Identify which cell holds the provided text, then report its (X, Y) central coordinate. 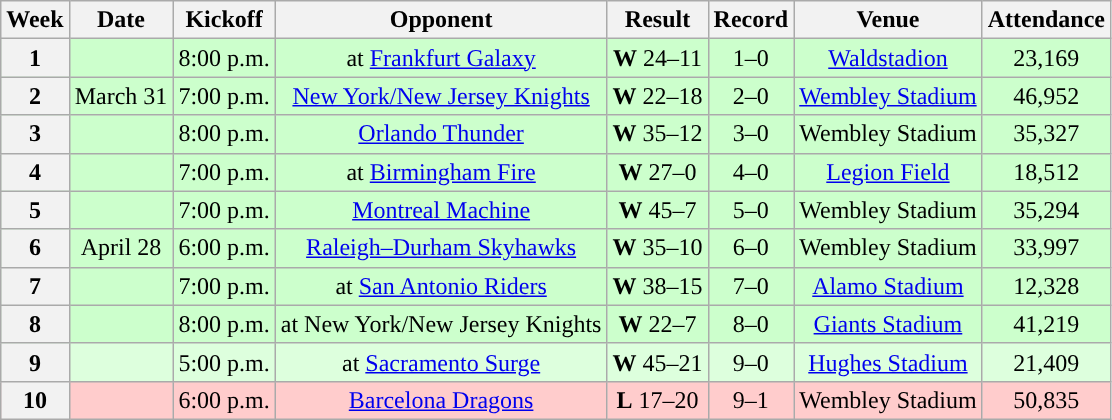
9–0 (751, 362)
2 (35, 96)
April 28 (121, 248)
W 38–15 (658, 286)
Record (751, 20)
Alamo Stadium (888, 286)
at Frankfurt Galaxy (441, 58)
Montreal Machine (441, 210)
5–0 (751, 210)
Orlando Thunder (441, 134)
Barcelona Dragons (441, 400)
3–0 (751, 134)
W 22–7 (658, 324)
1–0 (751, 58)
4–0 (751, 172)
Venue (888, 20)
Hughes Stadium (888, 362)
at Sacramento Surge (441, 362)
Legion Field (888, 172)
2–0 (751, 96)
Waldstadion (888, 58)
4 (35, 172)
5:00 p.m. (224, 362)
W 24–11 (658, 58)
46,952 (1046, 96)
23,169 (1046, 58)
W 35–10 (658, 248)
35,294 (1046, 210)
18,512 (1046, 172)
Date (121, 20)
March 31 (121, 96)
50,835 (1046, 400)
3 (35, 134)
Opponent (441, 20)
35,327 (1046, 134)
6–0 (751, 248)
5 (35, 210)
Giants Stadium (888, 324)
9–1 (751, 400)
33,997 (1046, 248)
at Birmingham Fire (441, 172)
Week (35, 20)
12,328 (1046, 286)
W 22–18 (658, 96)
L 17–20 (658, 400)
8 (35, 324)
W 27–0 (658, 172)
at San Antonio Riders (441, 286)
6 (35, 248)
41,219 (1046, 324)
9 (35, 362)
Attendance (1046, 20)
Raleigh–Durham Skyhawks (441, 248)
Result (658, 20)
21,409 (1046, 362)
7–0 (751, 286)
W 35–12 (658, 134)
New York/New Jersey Knights (441, 96)
at New York/New Jersey Knights (441, 324)
10 (35, 400)
8–0 (751, 324)
1 (35, 58)
W 45–7 (658, 210)
W 45–21 (658, 362)
7 (35, 286)
Kickoff (224, 20)
